For the text-containing cell, return its midpoint in [x, y] coordinate format. 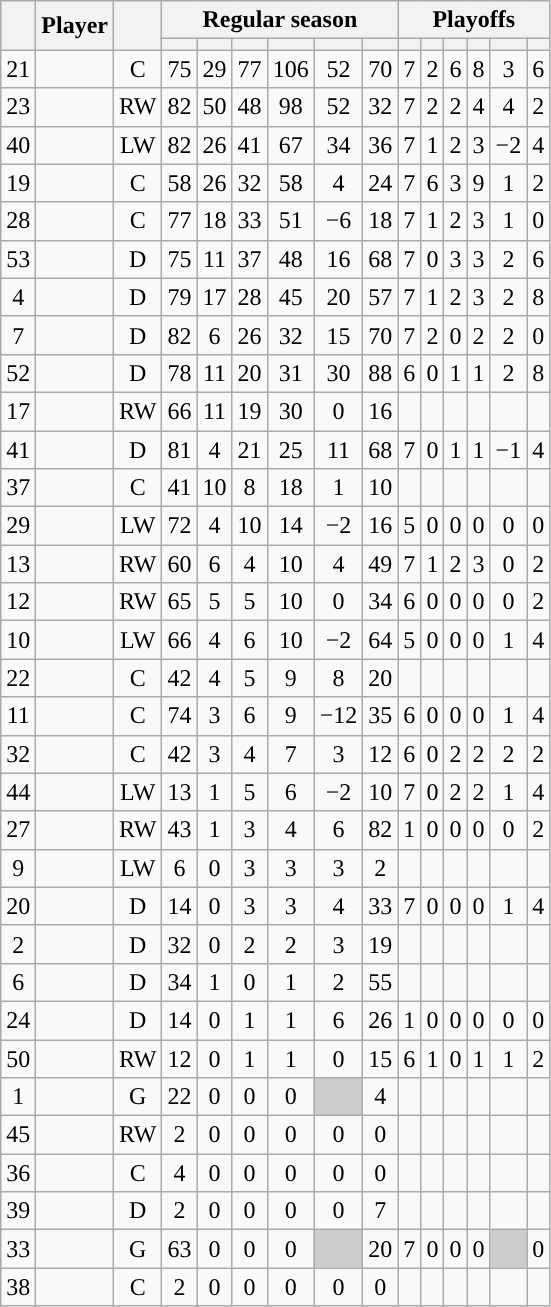
79 [180, 297]
78 [180, 373]
Playoffs [474, 20]
39 [18, 1211]
Player [75, 26]
−6 [338, 221]
74 [180, 716]
81 [180, 449]
65 [180, 602]
40 [18, 145]
55 [380, 982]
49 [380, 564]
51 [290, 221]
27 [18, 830]
31 [290, 373]
38 [18, 1287]
57 [380, 297]
88 [380, 373]
23 [18, 107]
43 [180, 830]
64 [380, 640]
35 [380, 716]
−1 [508, 449]
53 [18, 259]
106 [290, 69]
63 [180, 1249]
44 [18, 792]
72 [180, 526]
67 [290, 145]
−12 [338, 716]
98 [290, 107]
60 [180, 564]
Regular season [280, 20]
25 [290, 449]
